Determine the (X, Y) coordinate at the center of the cell enclosing the given text.  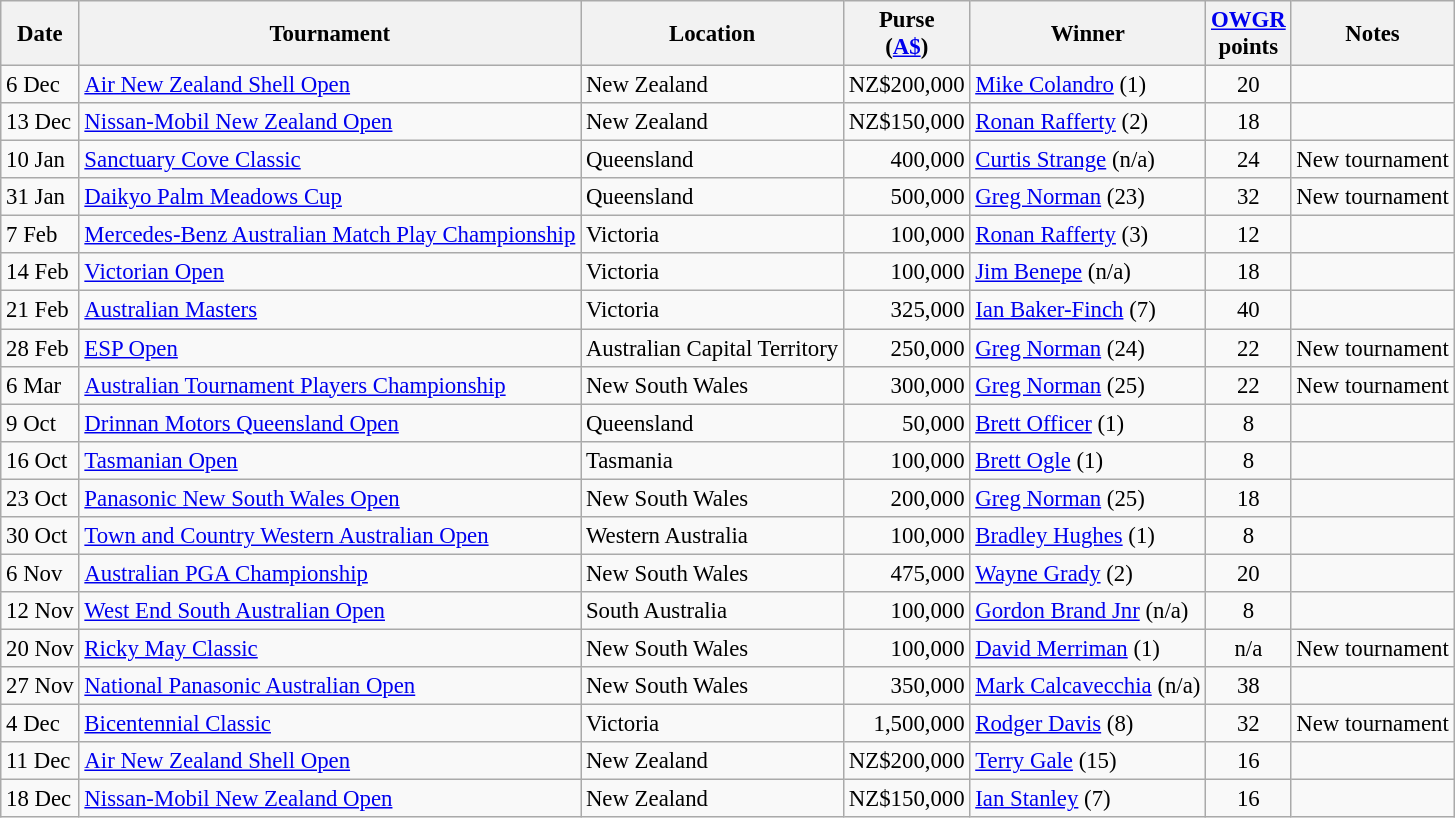
Terry Gale (15) (1088, 761)
Tasmanian Open (330, 460)
325,000 (907, 310)
Ronan Rafferty (3) (1088, 235)
18 Dec (40, 799)
11 Dec (40, 761)
Brett Ogle (1) (1088, 460)
300,000 (907, 385)
250,000 (907, 348)
12 Nov (40, 611)
Daikyo Palm Meadows Cup (330, 197)
30 Oct (40, 536)
Panasonic New South Wales Open (330, 498)
10 Jan (40, 160)
West End South Australian Open (330, 611)
Date (40, 34)
n/a (1248, 648)
Wayne Grady (2) (1088, 573)
Mercedes-Benz Australian Match Play Championship (330, 235)
12 (1248, 235)
500,000 (907, 197)
OWGRpoints (1248, 34)
David Merriman (1) (1088, 648)
Victorian Open (330, 273)
14 Feb (40, 273)
6 Nov (40, 573)
Ian Stanley (7) (1088, 799)
South Australia (712, 611)
Tournament (330, 34)
6 Dec (40, 85)
Ricky May Classic (330, 648)
Greg Norman (23) (1088, 197)
Jim Benepe (n/a) (1088, 273)
24 (1248, 160)
28 Feb (40, 348)
31 Jan (40, 197)
Gordon Brand Jnr (n/a) (1088, 611)
Tasmania (712, 460)
23 Oct (40, 498)
9 Oct (40, 423)
40 (1248, 310)
Brett Officer (1) (1088, 423)
Australian Capital Territory (712, 348)
16 Oct (40, 460)
Western Australia (712, 536)
Bicentennial Classic (330, 724)
1,500,000 (907, 724)
Winner (1088, 34)
Location (712, 34)
Mark Calcavecchia (n/a) (1088, 686)
Town and Country Western Australian Open (330, 536)
475,000 (907, 573)
21 Feb (40, 310)
Australian PGA Championship (330, 573)
27 Nov (40, 686)
Notes (1372, 34)
Australian Masters (330, 310)
20 Nov (40, 648)
400,000 (907, 160)
7 Feb (40, 235)
Rodger Davis (8) (1088, 724)
Australian Tournament Players Championship (330, 385)
Drinnan Motors Queensland Open (330, 423)
Curtis Strange (n/a) (1088, 160)
Purse(A$) (907, 34)
13 Dec (40, 122)
Greg Norman (24) (1088, 348)
Ian Baker-Finch (7) (1088, 310)
200,000 (907, 498)
50,000 (907, 423)
Mike Colandro (1) (1088, 85)
4 Dec (40, 724)
6 Mar (40, 385)
Sanctuary Cove Classic (330, 160)
ESP Open (330, 348)
350,000 (907, 686)
Bradley Hughes (1) (1088, 536)
38 (1248, 686)
Ronan Rafferty (2) (1088, 122)
National Panasonic Australian Open (330, 686)
